Locate the cell with the specified text and output its (x, y) center coordinate. 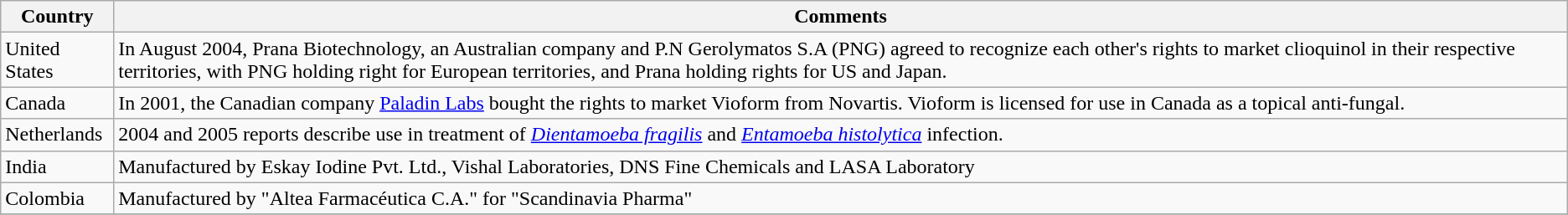
Country (57, 17)
Colombia (57, 198)
Manufactured by "Altea Farmacéutica C.A." for "Scandinavia Pharma" (841, 198)
India (57, 166)
United States (57, 60)
Canada (57, 103)
Manufactured by Eskay Iodine Pvt. Ltd., Vishal Laboratories, DNS Fine Chemicals and LASA Laboratory (841, 166)
Netherlands (57, 135)
2004 and 2005 reports describe use in treatment of Dientamoeba fragilis and Entamoeba histolytica infection. (841, 135)
Comments (841, 17)
